For the text-containing cell, return its midpoint in [X, Y] coordinate format. 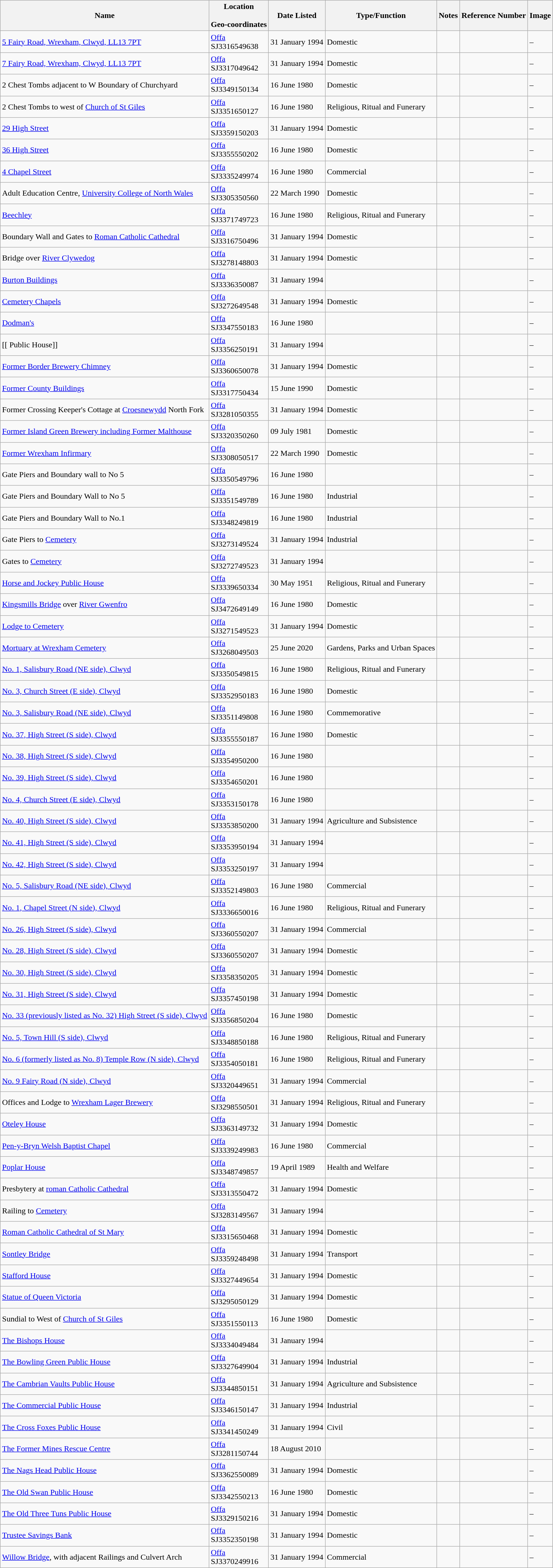
Cemetery Chapels [105, 301]
Kingsmills Bridge over River Gwenfro [105, 604]
OffaSJ3352950183 [239, 691]
Dodman's [105, 323]
OffaSJ3339249983 [239, 1146]
19 April 1989 [297, 1167]
OffaSJ3353150178 [239, 799]
25 June 2020 [297, 648]
OffaSJ3272749523 [239, 561]
Gates to Cemetery [105, 561]
OffaSJ3339650334 [239, 583]
OffaSJ3336350087 [239, 279]
2 Chest Tombs to west of Church of St Giles [105, 106]
OffaSJ3351549789 [239, 496]
OffaSJ3327649904 [239, 1362]
No. 3, Salisbury Road (NE side), Clwyd [105, 713]
OffaSJ3362550089 [239, 1471]
OffaSJ3349150134 [239, 85]
Mortuary at Wrexham Cemetery [105, 648]
Sontley Bridge [105, 1254]
No. 41, High Street (S side), Clwyd [105, 842]
Gate Piers to Cemetery [105, 540]
OffaSJ3298550501 [239, 1103]
OffaSJ3341450249 [239, 1427]
[[ Public House]] [105, 345]
Civil [381, 1427]
18 August 2010 [297, 1449]
Former Border Brewery Chimney [105, 367]
OffaSJ3360650078 [239, 367]
OffaSJ3354050181 [239, 1059]
Horse and Jockey Public House [105, 583]
The Cambrian Vaults Public House [105, 1384]
Beechley [105, 215]
No. 39, High Street (S side), Clwyd [105, 778]
OffaSJ3356850204 [239, 1016]
Type/Function [381, 16]
36 High Street [105, 150]
The Former Mines Rescue Centre [105, 1449]
LocationGeo-coordinates [239, 16]
OffaSJ3313550472 [239, 1189]
No. 42, High Street (S side), Clwyd [105, 864]
OffaSJ3317750434 [239, 388]
OffaSJ3278148803 [239, 258]
OffaSJ3355550202 [239, 150]
OffaSJ3281150744 [239, 1449]
OffaSJ3327449654 [239, 1276]
OffaSJ3363149732 [239, 1124]
Reference Number [494, 16]
30 May 1951 [297, 583]
Trustee Savings Bank [105, 1535]
Burton Buildings [105, 279]
OffaSJ3354650201 [239, 778]
OffaSJ3353950194 [239, 842]
Former Crossing Keeper's Cottage at Croesnewydd North Fork [105, 410]
No. 33 (previously listed as No. 32) High Street (S side), Clwyd [105, 1016]
OffaSJ3351550113 [239, 1319]
OffaSJ3347550183 [239, 323]
Name [105, 16]
OffaSJ3342550213 [239, 1492]
Gardens, Parks and Urban Spaces [381, 648]
Date Listed [297, 16]
OffaSJ3305350560 [239, 193]
OffaSJ3352149803 [239, 886]
OffaSJ3351149808 [239, 713]
Oteley House [105, 1124]
No. 5, Town Hill (S side), Clwyd [105, 1037]
Lodge to Cemetery [105, 626]
Commemorative [381, 713]
No. 5, Salisbury Road (NE side), Clwyd [105, 886]
Former Wrexham Infirmary [105, 453]
Adult Education Centre, University College of North Wales [105, 193]
The Bowling Green Public House [105, 1362]
OffaSJ3317049642 [239, 63]
Roman Catholic Cathedral of St Mary [105, 1232]
Sundial to West of Church of St Giles [105, 1319]
No. 1, Salisbury Road (NE side), Clwyd [105, 669]
7 Fairy Road, Wrexham, Clwyd, LL13 7PT [105, 63]
5 Fairy Road, Wrexham, Clwyd, LL13 7PT [105, 42]
15 June 1990 [297, 388]
OffaSJ3356250191 [239, 345]
No. 9 Fairy Road (N side), Clwyd [105, 1081]
No. 31, High Street (S side), Clwyd [105, 994]
No. 30, High Street (S side), Clwyd [105, 972]
OffaSJ3355550187 [239, 735]
No. 4, Church Street (E side), Clwyd [105, 799]
OffaSJ3295050129 [239, 1297]
OffaSJ3351650127 [239, 106]
OffaSJ3316750496 [239, 236]
OffaSJ3335249974 [239, 172]
No. 38, High Street (S side), Clwyd [105, 756]
No. 6 (formerly listed as No. 8) Temple Row (N side), Clwyd [105, 1059]
The Nags Head Public House [105, 1471]
OffaSJ3348850188 [239, 1037]
Health and Welfare [381, 1167]
OffaSJ3320350260 [239, 431]
OffaSJ3316549638 [239, 42]
No. 37, High Street (S side), Clwyd [105, 735]
OffaSJ3348749857 [239, 1167]
OffaSJ3358350205 [239, 972]
OffaSJ3348249819 [239, 518]
The Commercial Public House [105, 1405]
Former County Buildings [105, 388]
OffaSJ3315650468 [239, 1232]
Gate Piers and Boundary Wall to No.1 [105, 518]
OffaSJ3346150147 [239, 1405]
OffaSJ3308050517 [239, 453]
4 Chapel Street [105, 172]
Bridge over River Clywedog [105, 258]
No. 28, High Street (S side), Clwyd [105, 951]
2 Chest Tombs adjacent to W Boundary of Churchyard [105, 85]
Stafford House [105, 1276]
Gate Piers and Boundary wall to No 5 [105, 474]
OffaSJ3352350198 [239, 1535]
No. 1, Chapel Street (N side), Clwyd [105, 908]
Former Island Green Brewery including Former Malthouse [105, 431]
09 July 1981 [297, 431]
Gate Piers and Boundary Wall to No 5 [105, 496]
OffaSJ3268049503 [239, 648]
OffaSJ3357450198 [239, 994]
OffaSJ3359248498 [239, 1254]
OffaSJ3336650016 [239, 908]
OffaSJ3320449651 [239, 1081]
OffaSJ3370249916 [239, 1557]
Willow Bridge, with adjacent Railings and Culvert Arch [105, 1557]
OffaSJ3350549796 [239, 474]
Railing to Cemetery [105, 1210]
The Bishops House [105, 1341]
Statue of Queen Victoria [105, 1297]
Image [540, 16]
Offices and Lodge to Wrexham Lager Brewery [105, 1103]
No. 3, Church Street (E side), Clwyd [105, 691]
OffaSJ3283149567 [239, 1210]
OffaSJ3272649548 [239, 301]
The Old Three Tuns Public House [105, 1514]
OffaSJ3354950200 [239, 756]
OffaSJ3273149524 [239, 540]
Boundary Wall and Gates to Roman Catholic Cathedral [105, 236]
OffaSJ3271549523 [239, 626]
No. 26, High Street (S side), Clwyd [105, 929]
OffaSJ3334049484 [239, 1341]
OffaSJ3472649149 [239, 604]
Transport [381, 1254]
OffaSJ3371749723 [239, 215]
29 High Street [105, 128]
Pen-y-Bryn Welsh Baptist Chapel [105, 1146]
The Cross Foxes Public House [105, 1427]
Notes [448, 16]
The Old Swan Public House [105, 1492]
OffaSJ3353250197 [239, 864]
OffaSJ3350549815 [239, 669]
OffaSJ3281050355 [239, 410]
OffaSJ3359150203 [239, 128]
OffaSJ3353850200 [239, 821]
OffaSJ3329150216 [239, 1514]
Poplar House [105, 1167]
No. 40, High Street (S side), Clwyd [105, 821]
Presbytery at roman Catholic Cathedral [105, 1189]
OffaSJ3344850151 [239, 1384]
